Capture the cell that displays the provided text and extract its [X, Y] central coordinate. 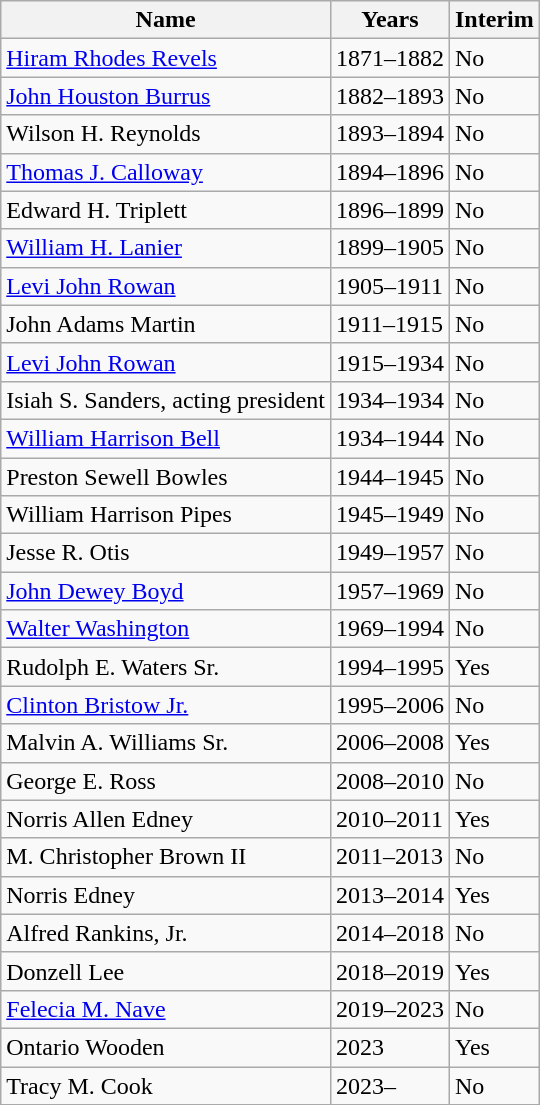
2011–2013 [390, 857]
Name [166, 20]
Felecia M. Nave [166, 1009]
Norris Allen Edney [166, 819]
M. Christopher Brown II [166, 857]
John Houston Burrus [166, 96]
2014–2018 [390, 933]
2019–2023 [390, 1009]
Clinton Bristow Jr. [166, 705]
2008–2010 [390, 781]
John Dewey Boyd [166, 591]
1882–1893 [390, 96]
1905–1911 [390, 286]
1934–1944 [390, 438]
Walter Washington [166, 629]
2013–2014 [390, 895]
1957–1969 [390, 591]
Norris Edney [166, 895]
2010–2011 [390, 819]
1949–1957 [390, 553]
Ontario Wooden [166, 1047]
Malvin A. Williams Sr. [166, 743]
1994–1995 [390, 667]
1896–1899 [390, 210]
Preston Sewell Bowles [166, 477]
1871–1882 [390, 58]
2023– [390, 1085]
Wilson H. Reynolds [166, 134]
1995–2006 [390, 705]
Isiah S. Sanders, acting president [166, 400]
Edward H. Triplett [166, 210]
George E. Ross [166, 781]
Interim [494, 20]
1893–1894 [390, 134]
1934–1934 [390, 400]
1944–1945 [390, 477]
Years [390, 20]
2023 [390, 1047]
1945–1949 [390, 515]
William Harrison Bell [166, 438]
Jesse R. Otis [166, 553]
Alfred Rankins, Jr. [166, 933]
Tracy M. Cook [166, 1085]
John Adams Martin [166, 324]
William H. Lanier [166, 248]
Hiram Rhodes Revels [166, 58]
1894–1896 [390, 172]
Thomas J. Calloway [166, 172]
William Harrison Pipes [166, 515]
1915–1934 [390, 362]
2018–2019 [390, 971]
1969–1994 [390, 629]
Donzell Lee [166, 971]
2006–2008 [390, 743]
1899–1905 [390, 248]
1911–1915 [390, 324]
Rudolph E. Waters Sr. [166, 667]
